Find where the given text appears and provide that cell's center as (x, y) coordinate. 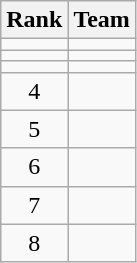
4 (34, 91)
8 (34, 243)
6 (34, 167)
5 (34, 129)
Rank (34, 20)
7 (34, 205)
Team (102, 20)
